Scan for the cell matching the given text and deliver its (x, y) coordinate at center. 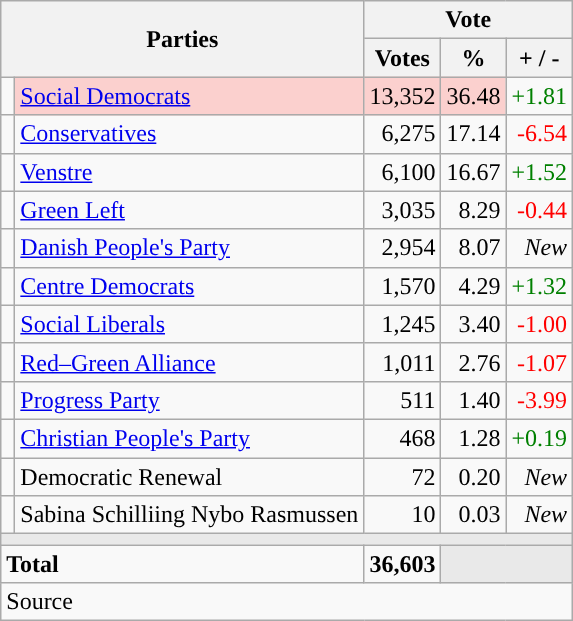
13,352 (402, 96)
Christian People's Party (190, 438)
3,035 (402, 210)
% (474, 58)
Danish People's Party (190, 248)
1,570 (402, 286)
Source (287, 602)
Vote (468, 20)
1,011 (402, 362)
Venstre (190, 172)
Conservatives (190, 134)
Social Democrats (190, 96)
-1.00 (540, 324)
Democratic Renewal (190, 477)
Red–Green Alliance (190, 362)
1,245 (402, 324)
4.29 (474, 286)
-3.99 (540, 400)
Votes (402, 58)
36,603 (402, 564)
1.40 (474, 400)
511 (402, 400)
+1.52 (540, 172)
Progress Party (190, 400)
2,954 (402, 248)
3.40 (474, 324)
+0.19 (540, 438)
Green Left (190, 210)
-1.07 (540, 362)
Centre Democrats (190, 286)
Social Liberals (190, 324)
+ / - (540, 58)
16.67 (474, 172)
17.14 (474, 134)
-0.44 (540, 210)
+1.81 (540, 96)
Total (182, 564)
1.28 (474, 438)
8.29 (474, 210)
Parties (182, 39)
-6.54 (540, 134)
+1.32 (540, 286)
0.03 (474, 515)
72 (402, 477)
468 (402, 438)
6,100 (402, 172)
36.48 (474, 96)
6,275 (402, 134)
2.76 (474, 362)
8.07 (474, 248)
0.20 (474, 477)
10 (402, 515)
Sabina Schilliing Nybo Rasmussen (190, 515)
